Find where the given text appears and provide that cell's center as [X, Y] coordinate. 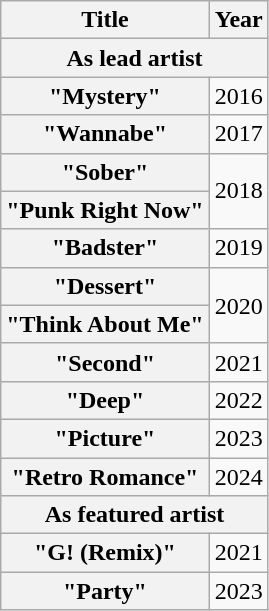
As lead artist [134, 58]
"G! (Remix)" [105, 553]
2019 [238, 248]
2020 [238, 305]
"Picture" [105, 438]
2017 [238, 134]
2016 [238, 96]
"Retro Romance" [105, 477]
"Sober" [105, 172]
As featured artist [134, 515]
"Think About Me" [105, 324]
"Dessert" [105, 286]
2022 [238, 400]
Title [105, 20]
2018 [238, 191]
"Deep" [105, 400]
"Punk Right Now" [105, 210]
"Wannabe" [105, 134]
"Party" [105, 591]
"Badster" [105, 248]
"Second" [105, 362]
2024 [238, 477]
Year [238, 20]
"Mystery" [105, 96]
